For the text-containing cell, return its midpoint in [X, Y] coordinate format. 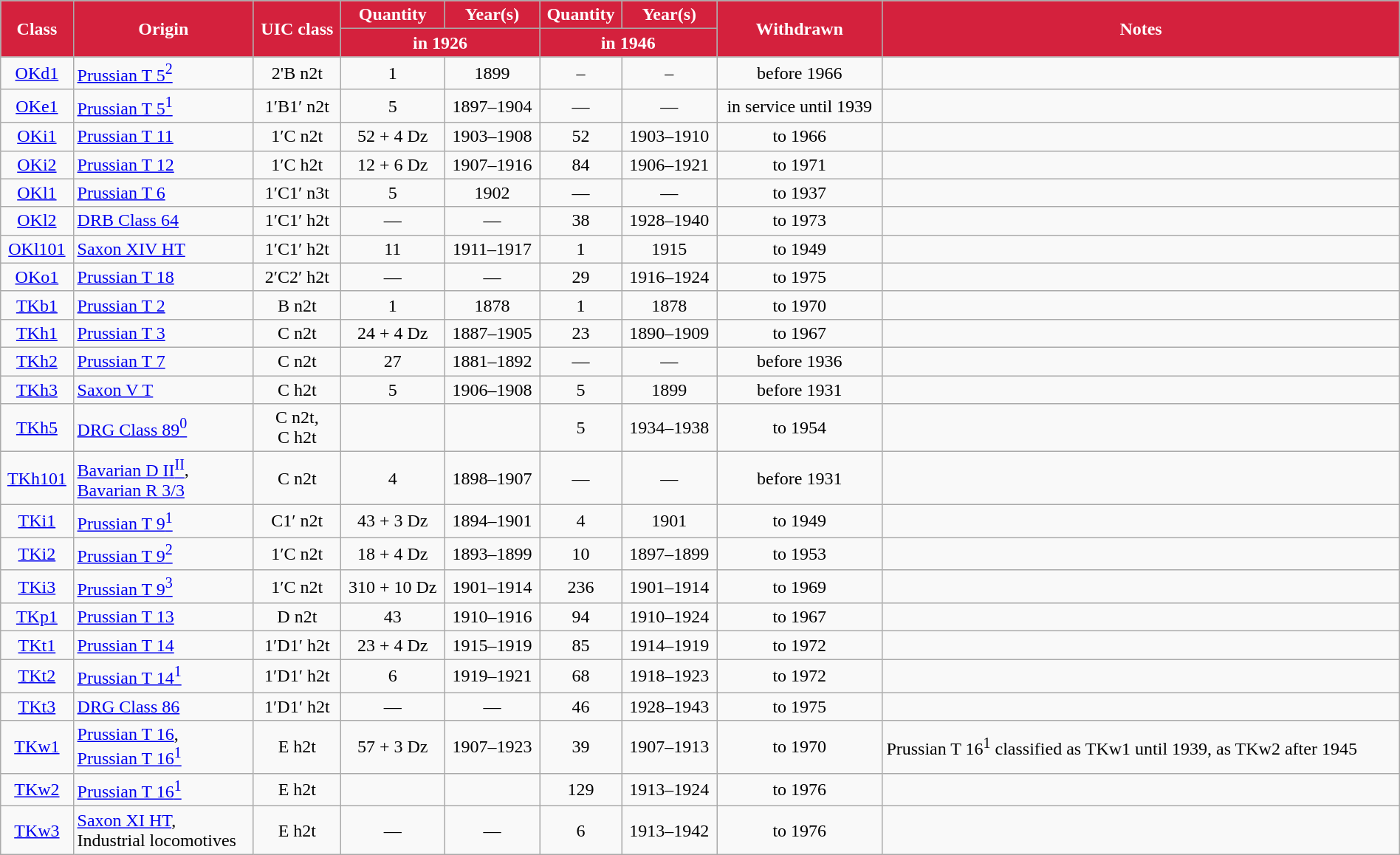
1897–1899 [669, 554]
2'B n2t [297, 74]
1913–1942 [669, 830]
Bavarian D IIII,Bavarian R 3/3 [163, 478]
1901 [669, 521]
84 [580, 165]
1918–1923 [669, 676]
Prussian T 6 [163, 193]
1893–1899 [492, 554]
1906–1908 [492, 390]
1913–1924 [669, 790]
C n2t,C h2t [297, 428]
39 [580, 747]
38 [580, 221]
1881–1892 [492, 361]
DRG Class 86 [163, 707]
OKe1 [37, 106]
24 + 4 Dz [393, 333]
Saxon V T [163, 390]
TKh1 [37, 333]
1928–1943 [669, 707]
OKi1 [37, 137]
1902 [492, 193]
TKw1 [37, 747]
1915 [669, 249]
Saxon XI HT,Industrial locomotives [163, 830]
12 + 6 Dz [393, 165]
Prussian T 161 classified as TKw1 until 1939, as TKw2 after 1945 [1141, 747]
1′C1′ n3t [297, 193]
52 [580, 137]
1898–1907 [492, 478]
TKi3 [37, 586]
TKh3 [37, 390]
TKw2 [37, 790]
to 1937 [800, 193]
to 1969 [800, 586]
TKh101 [37, 478]
Origin [163, 29]
1890–1909 [669, 333]
Prussian T 3 [163, 333]
10 [580, 554]
C1′ n2t [297, 521]
OKl101 [37, 249]
1907–1916 [492, 165]
in 1926 [440, 43]
29 [580, 277]
Prussian T 51 [163, 106]
TKi2 [37, 554]
1897–1904 [492, 106]
Prussian T 18 [163, 277]
to 1954 [800, 428]
85 [580, 645]
1914–1919 [669, 645]
129 [580, 790]
1910–1916 [492, 617]
1894–1901 [492, 521]
before 1966 [800, 74]
Prussian T 161 [163, 790]
OKl1 [37, 193]
1910–1924 [669, 617]
TKw3 [37, 830]
DRB Class 64 [163, 221]
OKi2 [37, 165]
94 [580, 617]
1919–1921 [492, 676]
Prussian T 7 [163, 361]
1903–1908 [492, 137]
43 [393, 617]
52 + 4 Dz [393, 137]
Prussian T 16, Prussian T 161 [163, 747]
27 [393, 361]
1928–1940 [669, 221]
1907–1913 [669, 747]
1916–1924 [669, 277]
Prussian T 92 [163, 554]
Prussian T 14 [163, 645]
1′C h2t [297, 165]
Notes [1141, 29]
23 + 4 Dz [393, 645]
43 + 3 Dz [393, 521]
1906–1921 [669, 165]
23 [580, 333]
11 [393, 249]
DRG Class 890 [163, 428]
1915–1919 [492, 645]
310 + 10 Dz [393, 586]
68 [580, 676]
TKh5 [37, 428]
Prussian T 141 [163, 676]
OKd1 [37, 74]
OKo1 [37, 277]
Prussian T 52 [163, 74]
Prussian T 2 [163, 305]
18 + 4 Dz [393, 554]
TKp1 [37, 617]
D n2t [297, 617]
TKh2 [37, 361]
1887–1905 [492, 333]
before 1936 [800, 361]
TKb1 [37, 305]
in service until 1939 [800, 106]
UIC class [297, 29]
Class [37, 29]
to 1971 [800, 165]
Prussian T 91 [163, 521]
to 1953 [800, 554]
C h2t [297, 390]
Prussian T 11 [163, 137]
TKt2 [37, 676]
57 + 3 Dz [393, 747]
TKt1 [37, 645]
Prussian T 13 [163, 617]
1′B1′ n2t [297, 106]
Saxon XIV HT [163, 249]
1903–1910 [669, 137]
1934–1938 [669, 428]
B n2t [297, 305]
1907–1923 [492, 747]
Withdrawn [800, 29]
1911–1917 [492, 249]
to 1973 [800, 221]
46 [580, 707]
OKl2 [37, 221]
236 [580, 586]
2′C2′ h2t [297, 277]
Prussian T 93 [163, 586]
TKi1 [37, 521]
in 1946 [628, 43]
to 1966 [800, 137]
TKt3 [37, 707]
Prussian T 12 [163, 165]
